Extract the [x, y] coordinate from the center of the cell holding the provided text.  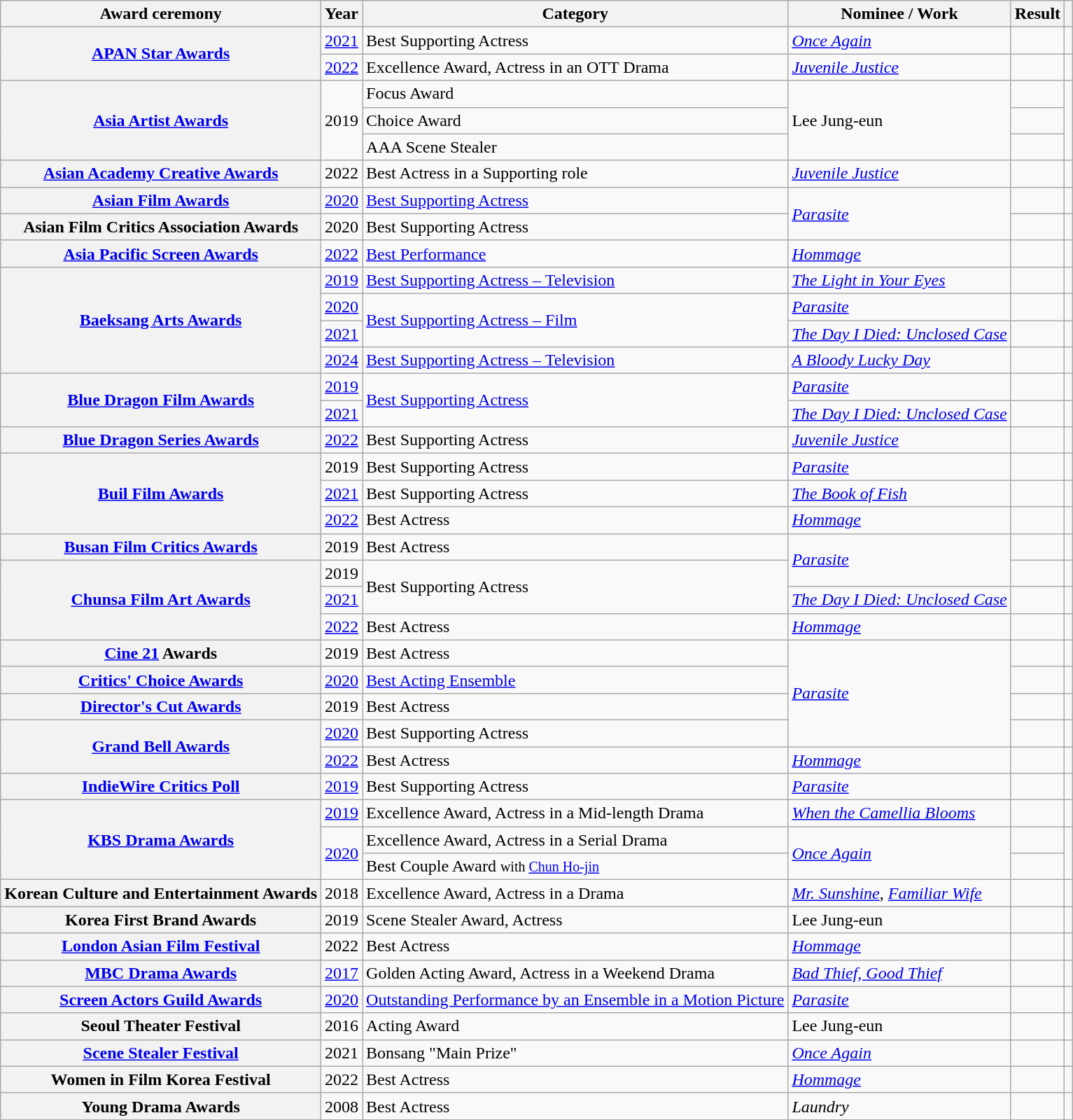
Excellence Award, Actress in a Drama [575, 893]
The Light in Your Eyes [899, 280]
Scene Stealer Festival [161, 1053]
Critics' Choice Awards [161, 680]
Acting Award [575, 1026]
Grand Bell Awards [161, 746]
2016 [342, 1026]
Young Drama Awards [161, 1106]
Cine 21 Awards [161, 653]
London Asian Film Festival [161, 946]
MBC Drama Awards [161, 973]
Best Couple Award with Chun Ho-jin [575, 867]
2017 [342, 973]
Asia Artist Awards [161, 120]
Asian Film Awards [161, 200]
AAA Scene Stealer [575, 147]
APAN Star Awards [161, 54]
Women in Film Korea Festival [161, 1079]
Golden Acting Award, Actress in a Weekend Drama [575, 973]
Korean Culture and Entertainment Awards [161, 893]
Best Performance [575, 253]
Buil Film Awards [161, 493]
Director's Cut Awards [161, 706]
2024 [342, 360]
Best Actress in a Supporting role [575, 174]
When the Camellia Blooms [899, 813]
Blue Dragon Film Awards [161, 400]
Scene Stealer Award, Actress [575, 920]
Bonsang "Main Prize" [575, 1053]
Excellence Award, Actress in an OTT Drama [575, 67]
Best Supporting Actress – Film [575, 320]
Seoul Theater Festival [161, 1026]
Korea First Brand Awards [161, 920]
Bad Thief, Good Thief [899, 973]
2008 [342, 1106]
2018 [342, 893]
Outstanding Performance by an Ensemble in a Motion Picture [575, 1000]
A Bloody Lucky Day [899, 360]
The Book of Fish [899, 493]
Excellence Award, Actress in a Serial Drama [575, 840]
Focus Award [575, 94]
Baeksang Arts Awards [161, 320]
Year [342, 14]
Mr. Sunshine, Familiar Wife [899, 893]
Choice Award [575, 120]
Chunsa Film Art Awards [161, 600]
Result [1037, 14]
Screen Actors Guild Awards [161, 1000]
Excellence Award, Actress in a Mid-length Drama [575, 813]
Asian Academy Creative Awards [161, 174]
IndieWire Critics Poll [161, 787]
KBS Drama Awards [161, 840]
Busan Film Critics Awards [161, 547]
Asian Film Critics Association Awards [161, 227]
Nominee / Work [899, 14]
Laundry [899, 1106]
Asia Pacific Screen Awards [161, 253]
Award ceremony [161, 14]
Blue Dragon Series Awards [161, 440]
Best Acting Ensemble [575, 680]
Category [575, 14]
